Detect which cell encompasses the target text, then output its [x, y] center coordinate. 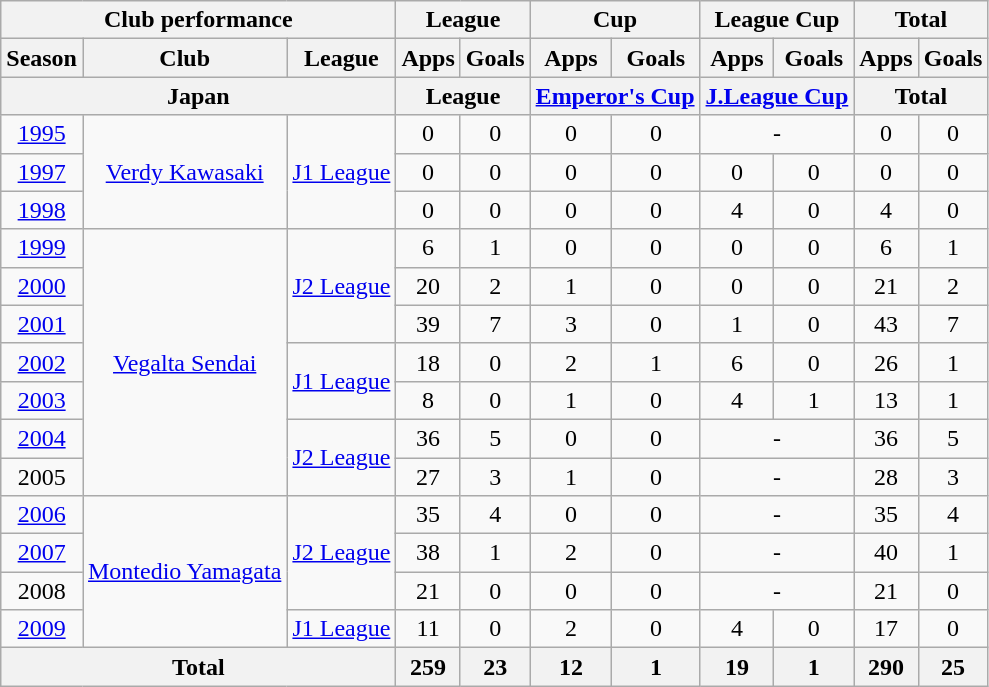
2009 [42, 629]
Montedio Yamagata [184, 572]
Cup [615, 20]
1999 [42, 248]
259 [428, 667]
8 [428, 400]
19 [737, 667]
18 [428, 362]
13 [886, 400]
1997 [42, 172]
2003 [42, 400]
39 [428, 324]
38 [428, 553]
2004 [42, 438]
290 [886, 667]
25 [953, 667]
17 [886, 629]
20 [428, 286]
2005 [42, 477]
Japan [198, 96]
12 [571, 667]
Verdy Kawasaki [184, 172]
2001 [42, 324]
2002 [42, 362]
40 [886, 553]
43 [886, 324]
2008 [42, 591]
27 [428, 477]
28 [886, 477]
Season [42, 58]
1995 [42, 134]
1998 [42, 210]
2000 [42, 286]
2006 [42, 515]
League Cup [777, 20]
11 [428, 629]
Emperor's Cup [615, 96]
23 [495, 667]
2007 [42, 553]
26 [886, 362]
J.League Cup [777, 96]
Club performance [198, 20]
Club [184, 58]
Vegalta Sendai [184, 362]
